For the text-containing cell, return its midpoint in [X, Y] coordinate format. 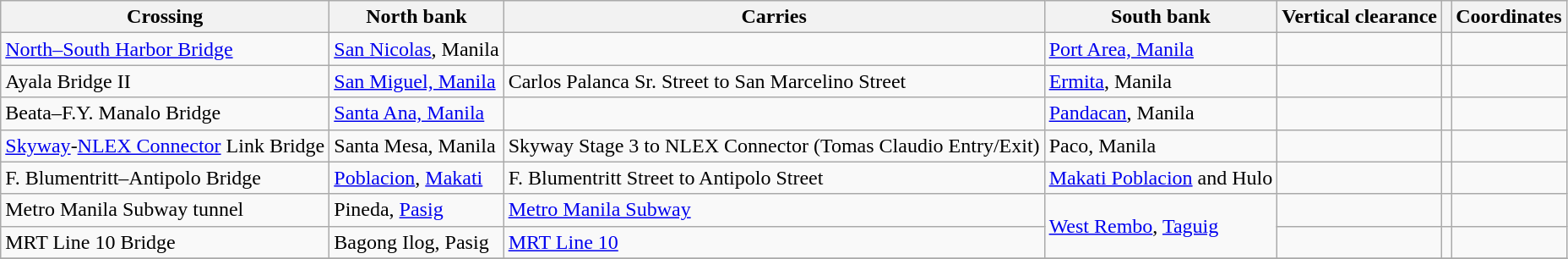
MRT Line 10 Bridge [166, 242]
Paco, Manila [1161, 146]
Pineda, Pasig [416, 210]
Skyway-NLEX Connector Link Bridge [166, 146]
North bank [416, 17]
North–South Harbor Bridge [166, 49]
Poblacion, Makati [416, 178]
Crossing [166, 17]
Makati Poblacion and Hulo [1161, 178]
Santa Ana, Manila [416, 113]
Metro Manila Subway tunnel [166, 210]
Carlos Palanca Sr. Street to San Marcelino Street [774, 81]
Vertical clearance [1360, 17]
Coordinates [1509, 17]
San Nicolas, Manila [416, 49]
Santa Mesa, Manila [416, 146]
Ermita, Manila [1161, 81]
Ayala Bridge II [166, 81]
Port Area, Manila [1161, 49]
MRT Line 10 [774, 242]
Carries [774, 17]
F. Blumentritt Street to Antipolo Street [774, 178]
West Rembo, Taguig [1161, 226]
Bagong Ilog, Pasig [416, 242]
Skyway Stage 3 to NLEX Connector (Tomas Claudio Entry/Exit) [774, 146]
Pandacan, Manila [1161, 113]
San Miguel, Manila [416, 81]
F. Blumentritt–Antipolo Bridge [166, 178]
Metro Manila Subway [774, 210]
South bank [1161, 17]
Beata–F.Y. Manalo Bridge [166, 113]
